Extract the (x, y) coordinate from the center of the cell holding the provided text.  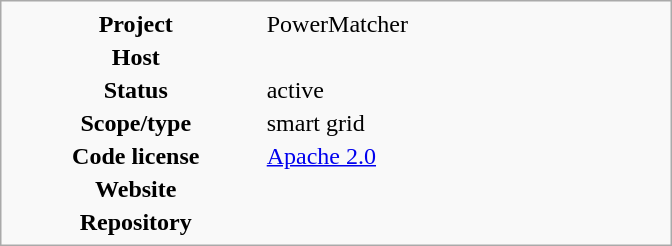
smart grid (464, 123)
active (464, 90)
Scope/type (136, 123)
Host (136, 57)
PowerMatcher (464, 24)
Code license (136, 156)
Website (136, 189)
Apache 2.0 (464, 156)
Status (136, 90)
Repository (136, 222)
Project (136, 24)
